Provide the (x, y) coordinate of the cell's center where the given text is located.  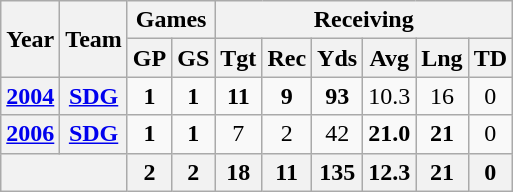
Team (94, 39)
16 (442, 96)
Receiving (364, 20)
Avg (390, 58)
135 (338, 172)
Year (30, 39)
Tgt (238, 58)
Lng (442, 58)
93 (338, 96)
18 (238, 172)
12.3 (390, 172)
2006 (30, 134)
2004 (30, 96)
Yds (338, 58)
Games (170, 20)
21.0 (390, 134)
GP (149, 58)
9 (287, 96)
Rec (287, 58)
42 (338, 134)
GS (194, 58)
7 (238, 134)
TD (490, 58)
10.3 (390, 96)
